Pinpoint the cell where the given text exists, returning its (x, y) midpoint coordinate. 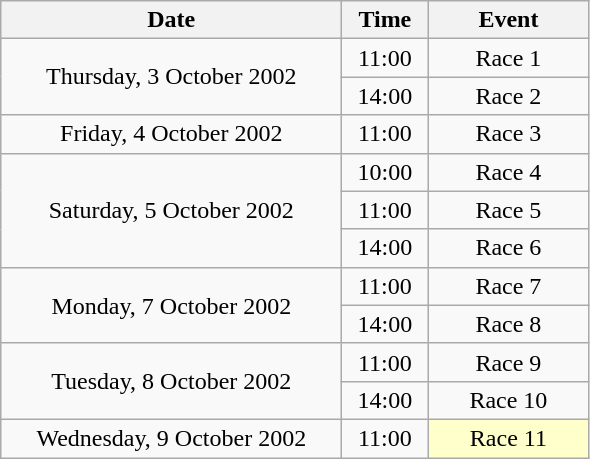
Time (385, 20)
Race 9 (508, 362)
Race 6 (508, 248)
10:00 (385, 172)
Saturday, 5 October 2002 (172, 210)
Date (172, 20)
Race 5 (508, 210)
Race 2 (508, 96)
Wednesday, 9 October 2002 (172, 438)
Race 1 (508, 58)
Race 11 (508, 438)
Race 10 (508, 400)
Event (508, 20)
Tuesday, 8 October 2002 (172, 381)
Race 7 (508, 286)
Race 3 (508, 134)
Race 4 (508, 172)
Friday, 4 October 2002 (172, 134)
Monday, 7 October 2002 (172, 305)
Thursday, 3 October 2002 (172, 77)
Race 8 (508, 324)
